Return [X, Y] of the center of cell containing provided text 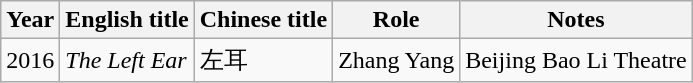
左耳 [263, 60]
Zhang Yang [396, 60]
English title [127, 20]
Notes [576, 20]
The Left Ear [127, 60]
Year [30, 20]
Role [396, 20]
2016 [30, 60]
Chinese title [263, 20]
Beijing Bao Li Theatre [576, 60]
